Search for the cell housing the specified text and yield its [X, Y] center coordinate. 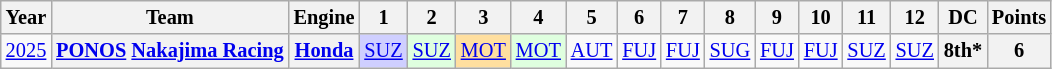
3 [484, 17]
8 [730, 17]
Honda [324, 51]
1 [383, 17]
11 [866, 17]
4 [538, 17]
2 [432, 17]
2025 [26, 51]
12 [915, 17]
Year [26, 17]
9 [777, 17]
8th* [963, 51]
PONOS Nakajima Racing [170, 51]
AUT [592, 51]
Points [1019, 17]
5 [592, 17]
Team [170, 17]
SUG [730, 51]
Engine [324, 17]
DC [963, 17]
10 [821, 17]
7 [683, 17]
